Extract the (x, y) coordinate from the center of the cell holding the provided text.  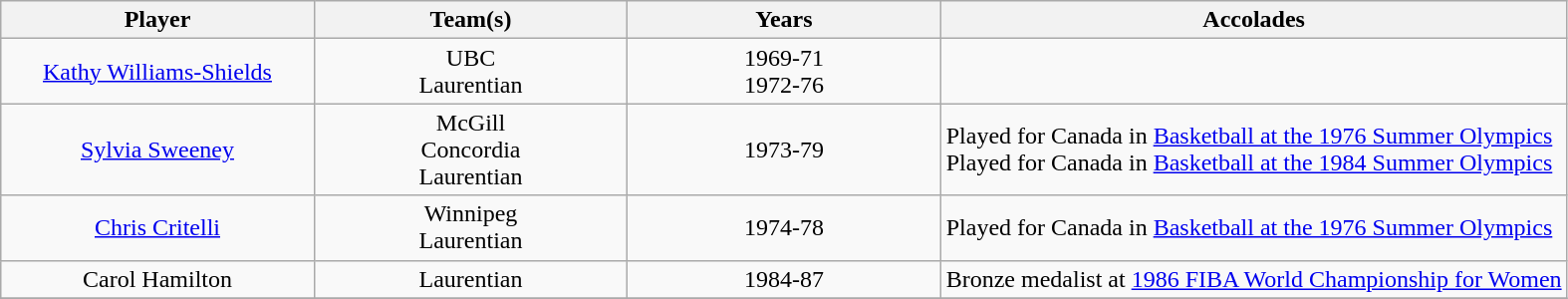
Years (784, 20)
Chris Critelli (157, 227)
1984-87 (784, 279)
Played for Canada in Basketball at the 1976 Summer Olympics (1253, 227)
WinnipegLaurentian (470, 227)
Laurentian (470, 279)
Played for Canada in Basketball at the 1976 Summer OlympicsPlayed for Canada in Basketball at the 1984 Summer Olympics (1253, 149)
1974-78 (784, 227)
McGillConcordia Laurentian (470, 149)
Sylvia Sweeney (157, 149)
Accolades (1253, 20)
Player (157, 20)
Kathy Williams-Shields (157, 72)
Bronze medalist at 1986 FIBA World Championship for Women (1253, 279)
UBCLaurentian (470, 72)
Team(s) (470, 20)
1969-711972-76 (784, 72)
1973-79 (784, 149)
Carol Hamilton (157, 279)
